Identify which cell holds the provided text, then report its (X, Y) central coordinate. 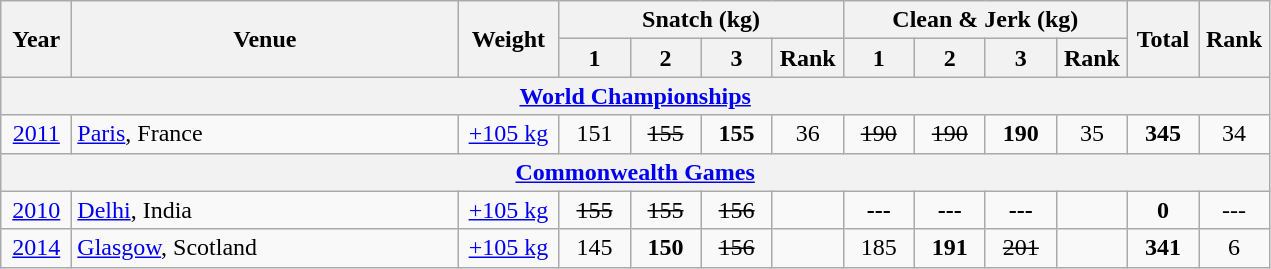
Glasgow, Scotland (265, 248)
34 (1234, 134)
World Championships (636, 96)
0 (1162, 210)
Venue (265, 39)
Weight (508, 39)
Commonwealth Games (636, 172)
Clean & Jerk (kg) (985, 20)
2014 (36, 248)
145 (594, 248)
2010 (36, 210)
Snatch (kg) (701, 20)
2011 (36, 134)
201 (1020, 248)
150 (666, 248)
Year (36, 39)
191 (950, 248)
341 (1162, 248)
6 (1234, 248)
35 (1092, 134)
Delhi, India (265, 210)
36 (808, 134)
Paris, France (265, 134)
151 (594, 134)
Total (1162, 39)
185 (878, 248)
345 (1162, 134)
